Identify which cell holds the provided text, then report its [X, Y] central coordinate. 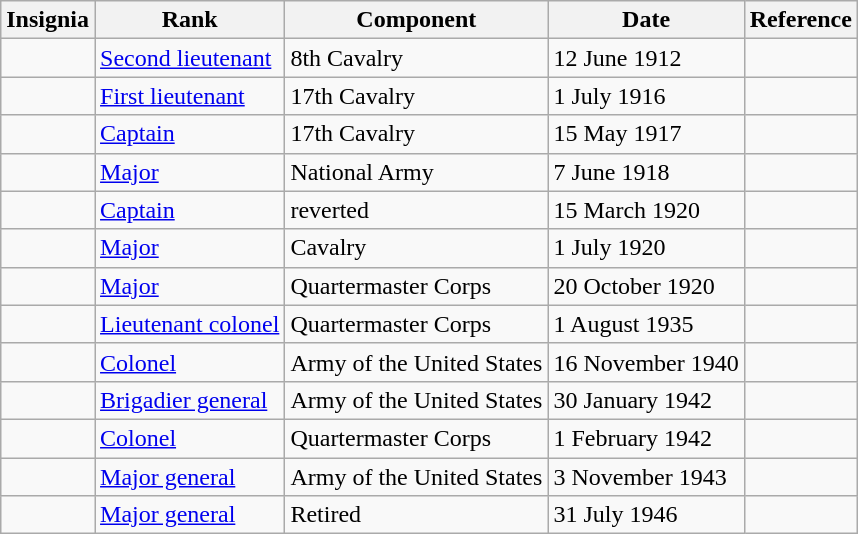
National Army [416, 172]
Insignia [48, 20]
Lieutenant colonel [190, 324]
1 July 1920 [646, 248]
Reference [800, 20]
12 June 1912 [646, 58]
8th Cavalry [416, 58]
First lieutenant [190, 96]
Cavalry [416, 248]
1 July 1916 [646, 96]
Second lieutenant [190, 58]
20 October 1920 [646, 286]
Rank [190, 20]
15 May 1917 [646, 134]
3 November 1943 [646, 477]
7 June 1918 [646, 172]
16 November 1940 [646, 362]
reverted [416, 210]
Date [646, 20]
Brigadier general [190, 400]
15 March 1920 [646, 210]
31 July 1946 [646, 515]
1 February 1942 [646, 438]
1 August 1935 [646, 324]
Component [416, 20]
30 January 1942 [646, 400]
Retired [416, 515]
